Locate the cell with the specified text and output its [X, Y] center coordinate. 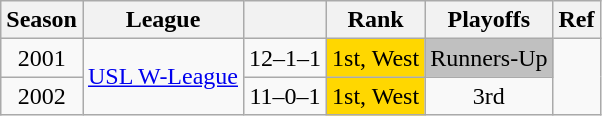
Rank [376, 20]
2001 [42, 58]
USL W-League [162, 77]
Playoffs [489, 20]
12–1–1 [286, 58]
Season [42, 20]
League [162, 20]
3rd [489, 96]
Ref [576, 20]
Runners-Up [489, 58]
2002 [42, 96]
11–0–1 [286, 96]
